Identify which cell holds the provided text, then report its [x, y] central coordinate. 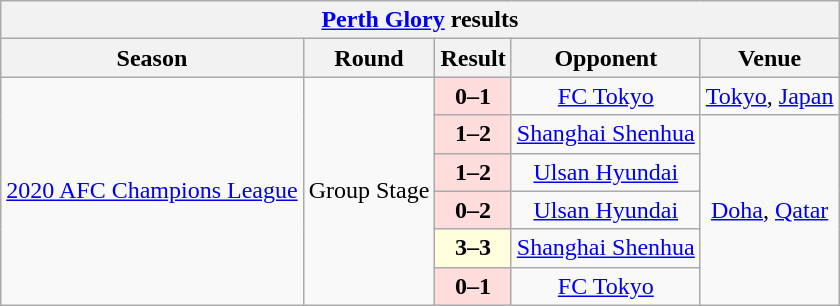
2020 AFC Champions League [152, 191]
Round [369, 58]
Tokyo, Japan [770, 96]
Venue [770, 58]
Season [152, 58]
Perth Glory results [420, 20]
Result [473, 58]
Opponent [606, 58]
Group Stage [369, 191]
Doha, Qatar [770, 210]
3–3 [473, 248]
0–2 [473, 210]
